Capture the cell that displays the provided text and extract its [X, Y] central coordinate. 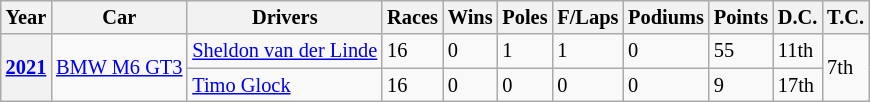
55 [741, 51]
D.C. [798, 17]
Timo Glock [284, 85]
17th [798, 85]
2021 [26, 68]
BMW M6 GT3 [119, 68]
T.C. [846, 17]
Car [119, 17]
Poles [524, 17]
Drivers [284, 17]
Wins [470, 17]
Podiums [666, 17]
7th [846, 68]
F/Laps [588, 17]
Races [412, 17]
Year [26, 17]
11th [798, 51]
Sheldon van der Linde [284, 51]
9 [741, 85]
Points [741, 17]
